Pinpoint the cell where the given text exists, returning its (x, y) midpoint coordinate. 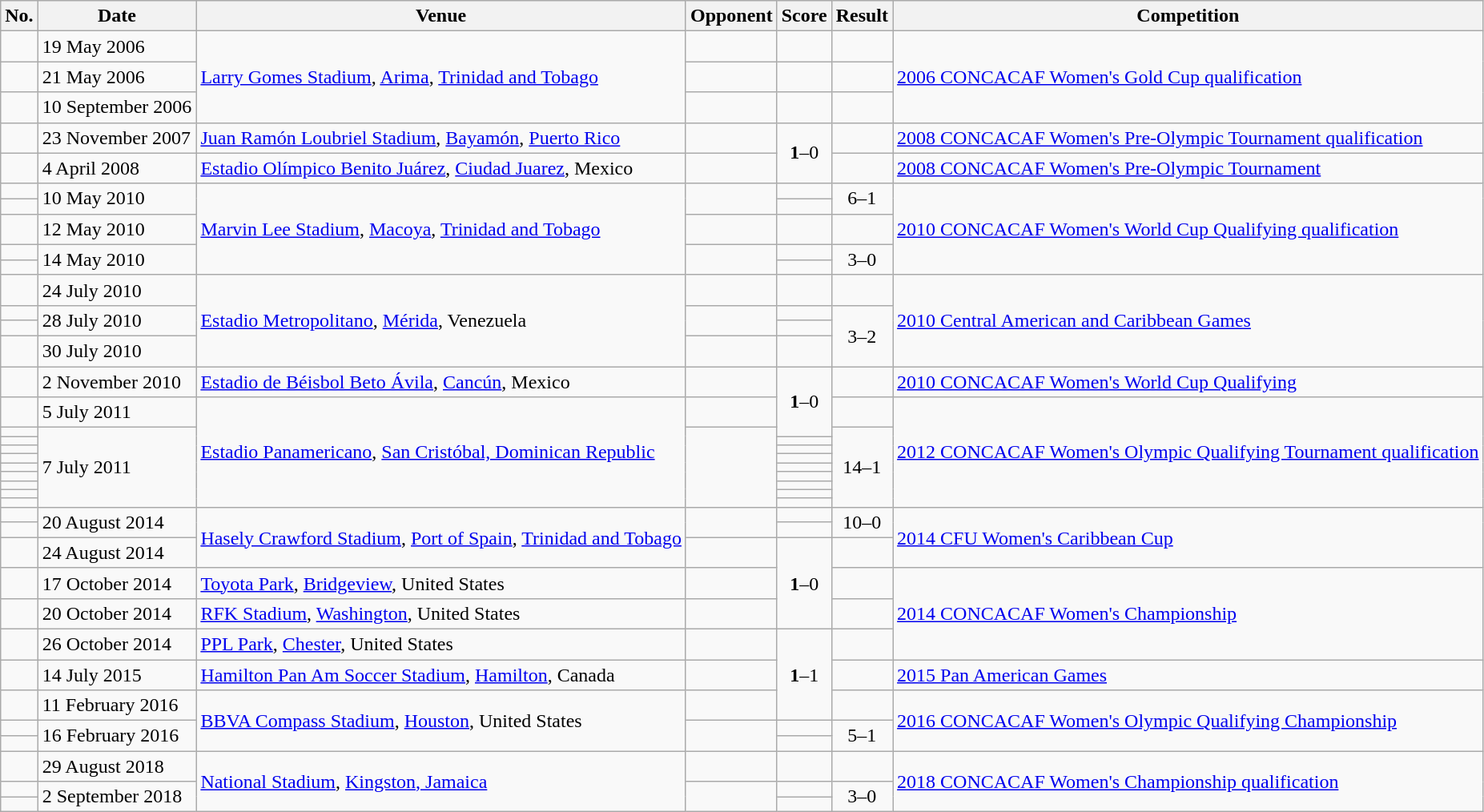
2 November 2010 (117, 382)
14 May 2010 (117, 259)
Venue (441, 16)
National Stadium, Kingston, Jamaica (441, 782)
21 May 2006 (117, 77)
2006 CONCACAF Women's Gold Cup qualification (1188, 77)
Estadio Panamericano, San Cristóbal, Dominican Republic (441, 452)
24 July 2010 (117, 290)
2008 CONCACAF Women's Pre-Olympic Tournament qualification (1188, 138)
10–0 (862, 522)
28 July 2010 (117, 320)
2010 CONCACAF Women's World Cup Qualifying qualification (1188, 229)
4 April 2008 (117, 168)
2010 Central American and Caribbean Games (1188, 320)
14 July 2015 (117, 675)
6–1 (862, 199)
Opponent (731, 16)
Hamilton Pan Am Soccer Stadium, Hamilton, Canada (441, 675)
12 May 2010 (117, 229)
Hasely Crawford Stadium, Port of Spain, Trinidad and Tobago (441, 537)
Larry Gomes Stadium, Arima, Trinidad and Tobago (441, 77)
2010 CONCACAF Women's World Cup Qualifying (1188, 382)
10 September 2006 (117, 107)
3–2 (862, 336)
Score (804, 16)
29 August 2018 (117, 766)
2015 Pan American Games (1188, 675)
2 September 2018 (117, 797)
23 November 2007 (117, 138)
17 October 2014 (117, 583)
2018 CONCACAF Women's Championship qualification (1188, 782)
Toyota Park, Bridgeview, United States (441, 583)
Estadio de Béisbol Beto Ávila, Cancún, Mexico (441, 382)
BBVA Compass Stadium, Houston, United States (441, 721)
11 February 2016 (117, 705)
RFK Stadium, Washington, United States (441, 613)
14–1 (862, 468)
24 August 2014 (117, 553)
No. (19, 16)
Estadio Olímpico Benito Juárez, Ciudad Juarez, Mexico (441, 168)
Juan Ramón Loubriel Stadium, Bayamón, Puerto Rico (441, 138)
Result (862, 16)
16 February 2016 (117, 736)
2016 CONCACAF Women's Olympic Qualifying Championship (1188, 721)
5–1 (862, 736)
2012 CONCACAF Women's Olympic Qualifying Tournament qualification (1188, 452)
5 July 2011 (117, 412)
2014 CFU Women's Caribbean Cup (1188, 537)
Date (117, 16)
7 July 2011 (117, 468)
20 October 2014 (117, 613)
1–1 (804, 674)
10 May 2010 (117, 199)
2008 CONCACAF Women's Pre-Olympic Tournament (1188, 168)
19 May 2006 (117, 46)
Marvin Lee Stadium, Macoya, Trinidad and Tobago (441, 229)
2014 CONCACAF Women's Championship (1188, 613)
30 July 2010 (117, 351)
Estadio Metropolitano, Mérida, Venezuela (441, 320)
26 October 2014 (117, 644)
20 August 2014 (117, 522)
PPL Park, Chester, United States (441, 644)
Competition (1188, 16)
